Detect which cell encompasses the target text, then output its [x, y] center coordinate. 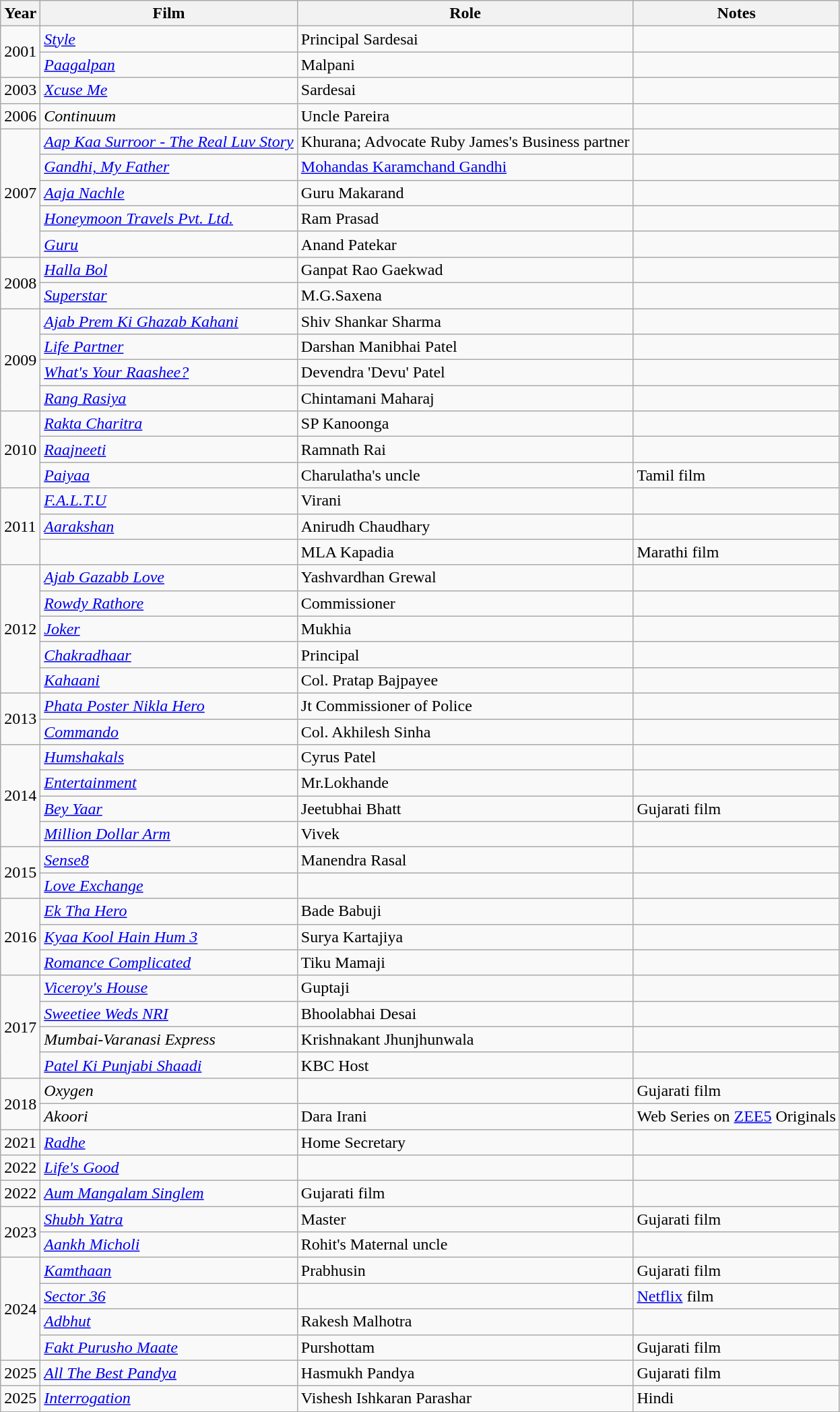
Raajneeti [168, 450]
Vivek [465, 834]
2011 [20, 526]
Virani [465, 501]
Akoori [168, 1116]
2006 [20, 116]
2007 [20, 193]
Radhe [168, 1142]
Aum Mangalam Singlem [168, 1194]
2017 [20, 1026]
Vishesh Ishkaran Parashar [465, 1399]
Devendra 'Devu' Patel [465, 373]
Role [465, 13]
Mumbai-Varanasi Express [168, 1039]
All The Best Pandya [168, 1373]
Jt Commissioner of Police [465, 706]
2013 [20, 718]
Rakesh Malhotra [465, 1322]
Film [168, 13]
Aankh Micholi [168, 1245]
Mukhia [465, 629]
M.G.Saxena [465, 295]
Joker [168, 629]
2023 [20, 1232]
Ajab Gazabb Love [168, 578]
Paagalpan [168, 65]
Commando [168, 731]
Mr.Lokhande [465, 783]
Ram Prasad [465, 218]
Ajab Prem Ki Ghazab Kahani [168, 321]
Continuum [168, 116]
Sector 36 [168, 1296]
Shiv Shankar Sharma [465, 321]
Principal Sardesai [465, 39]
Yashvardhan Grewal [465, 578]
What's Your Raashee? [168, 373]
Rowdy Rathore [168, 603]
Manendra Rasal [465, 860]
Viceroy's House [168, 988]
MLA Kapadia [465, 552]
Humshakals [168, 758]
2024 [20, 1309]
Principal [465, 654]
2021 [20, 1142]
Halla Bol [168, 270]
Fakt Purusho Maate [168, 1347]
Chakradhaar [168, 654]
Marathi film [736, 552]
Shubh Yatra [168, 1219]
Chintamani Maharaj [465, 398]
Oxygen [168, 1091]
Hindi [736, 1399]
Master [465, 1219]
Love Exchange [168, 886]
Guru [168, 244]
Life Partner [168, 347]
Home Secretary [465, 1142]
Purshottam [465, 1347]
F.A.L.T.U [168, 501]
Bade Babuji [465, 911]
Superstar [168, 295]
Krishnakant Jhunjhunwala [465, 1039]
Hasmukh Pandya [465, 1373]
Web Series on ZEE5 Originals [736, 1116]
Ek Tha Hero [168, 911]
Dara Irani [465, 1116]
Phata Poster Nikla Hero [168, 706]
Kahaani [168, 680]
Tamil film [736, 475]
2010 [20, 450]
Xcuse Me [168, 90]
Entertainment [168, 783]
Guptaji [465, 988]
Malpani [465, 65]
Ganpat Rao Gaekwad [465, 270]
Guru Makarand [465, 193]
2012 [20, 629]
Khurana; Advocate Ruby James's Business partner [465, 142]
2009 [20, 360]
Life's Good [168, 1168]
Bhoolabhai Desai [465, 1014]
Mohandas Karamchand Gandhi [465, 167]
Charulatha's uncle [465, 475]
Surya Kartajiya [465, 937]
Adbhut [168, 1322]
2018 [20, 1103]
2003 [20, 90]
Tiku Mamaji [465, 962]
Anand Patekar [465, 244]
Style [168, 39]
Rohit's Maternal uncle [465, 1245]
Prabhusin [465, 1270]
Kamthaan [168, 1270]
Col. Pratap Bajpayee [465, 680]
Anirudh Chaudhary [465, 526]
Sense8 [168, 860]
Netflix film [736, 1296]
Commissioner [465, 603]
2001 [20, 52]
Rang Rasiya [168, 398]
Bey Yaar [168, 809]
2014 [20, 796]
Uncle Pareira [465, 116]
Romance Complicated [168, 962]
Sardesai [465, 90]
Notes [736, 13]
Gandhi, My Father [168, 167]
Million Dollar Arm [168, 834]
2016 [20, 937]
Ramnath Rai [465, 450]
Kyaa Kool Hain Hum 3 [168, 937]
Year [20, 13]
Patel Ki Punjabi Shaadi [168, 1065]
Aarakshan [168, 526]
KBC Host [465, 1065]
Aaja Nachle [168, 193]
Paiyaa [168, 475]
Interrogation [168, 1399]
Aap Kaa Surroor - The Real Luv Story [168, 142]
2008 [20, 282]
2015 [20, 873]
Sweetiee Weds NRI [168, 1014]
Jeetubhai Bhatt [465, 809]
SP Kanoonga [465, 424]
Honeymoon Travels Pvt. Ltd. [168, 218]
Darshan Manibhai Patel [465, 347]
Col. Akhilesh Sinha [465, 731]
Cyrus Patel [465, 758]
Rakta Charitra [168, 424]
